Scan for the cell matching the given text and deliver its [x, y] coordinate at center. 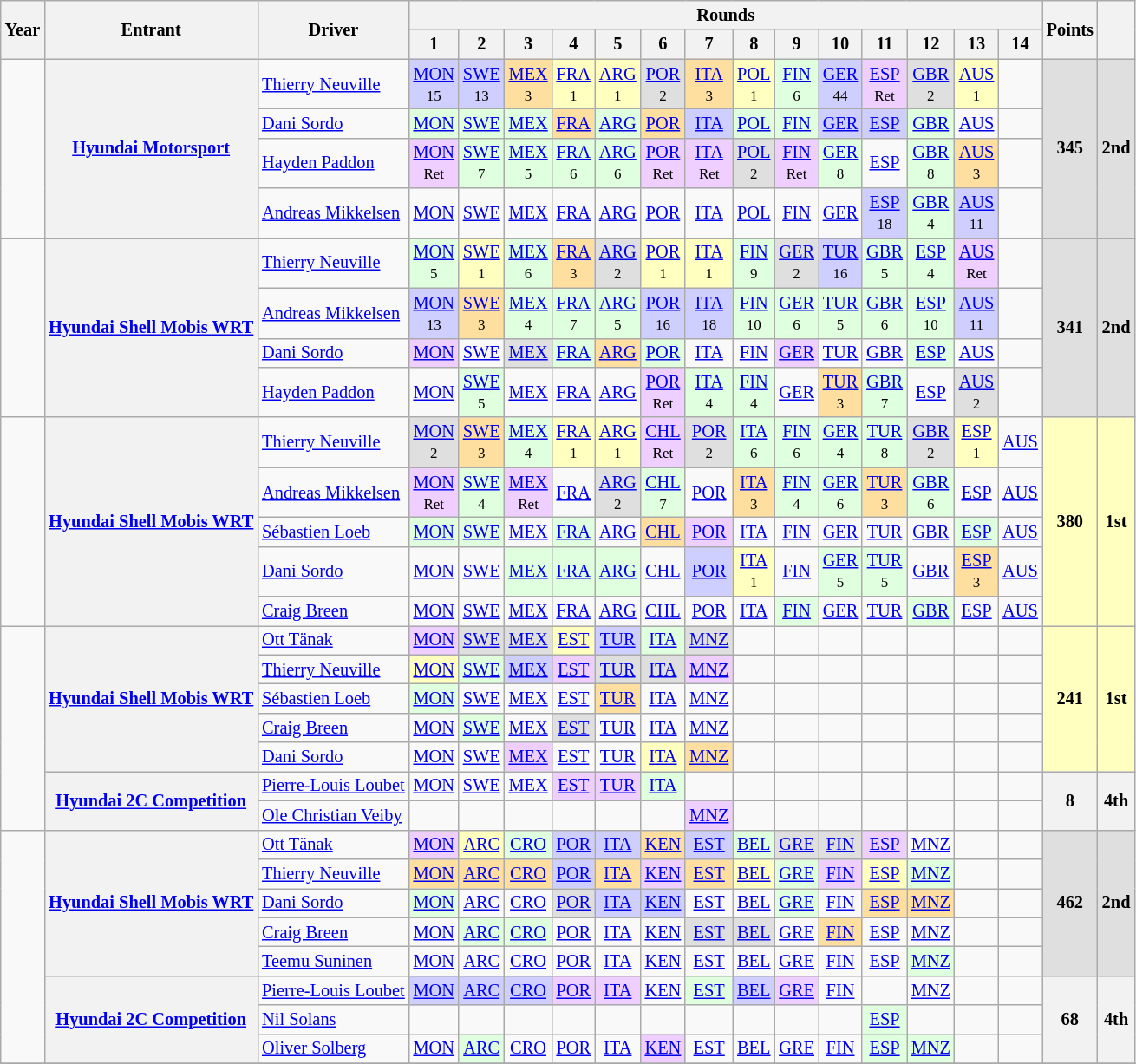
POL1 [754, 84]
GER4 [840, 442]
ESP1 [976, 442]
SWE7 [482, 163]
TUR16 [840, 263]
68 [1070, 1020]
345 [1070, 149]
10 [840, 44]
Teemu Suninen [333, 961]
2 [482, 44]
FIN10 [754, 313]
4 [574, 44]
POL2 [754, 163]
AUS1 [976, 84]
GER2 [796, 263]
ITA18 [709, 313]
ITA6 [754, 442]
GBR4 [931, 213]
SWE4 [482, 493]
MON2 [434, 442]
TUR8 [885, 442]
ESP18 [885, 213]
11 [885, 44]
5 [617, 44]
AUS3 [976, 163]
POR16 [663, 313]
341 [1070, 328]
FRA6 [574, 163]
POR1 [663, 263]
12 [931, 44]
GBR8 [931, 163]
Ole Christian Veiby [333, 815]
MEXRet [529, 493]
13 [976, 44]
CHLRet [663, 442]
GER44 [840, 84]
MEX6 [529, 263]
6 [663, 44]
AUS2 [976, 392]
Rounds [726, 15]
9 [796, 44]
Nil Solans [333, 1020]
ESP4 [931, 263]
ITARet [709, 163]
Points [1070, 29]
ARG5 [617, 313]
FRA3 [574, 263]
MON5 [434, 263]
SWE1 [482, 263]
MEX5 [529, 163]
FIN9 [754, 263]
ITA4 [709, 392]
ARG6 [617, 163]
ESPRet [885, 84]
Hyundai Motorsport [151, 149]
7 [709, 44]
Oliver Solberg [333, 1048]
380 [1070, 521]
14 [1020, 44]
Entrant [151, 29]
MEX3 [529, 84]
241 [1070, 698]
462 [1070, 903]
GER5 [840, 571]
3 [529, 44]
Driver [333, 29]
AUSRet [976, 263]
ESP10 [931, 313]
1 [434, 44]
Year [23, 29]
MON13 [434, 313]
SWE5 [482, 392]
GBR5 [885, 263]
GBR7 [885, 392]
GER8 [840, 163]
FRA7 [574, 313]
CHL7 [663, 493]
MON15 [434, 84]
SWE13 [482, 84]
ESP3 [976, 571]
FINRet [796, 163]
